Find where the given text appears and provide that cell's center as (x, y) coordinate. 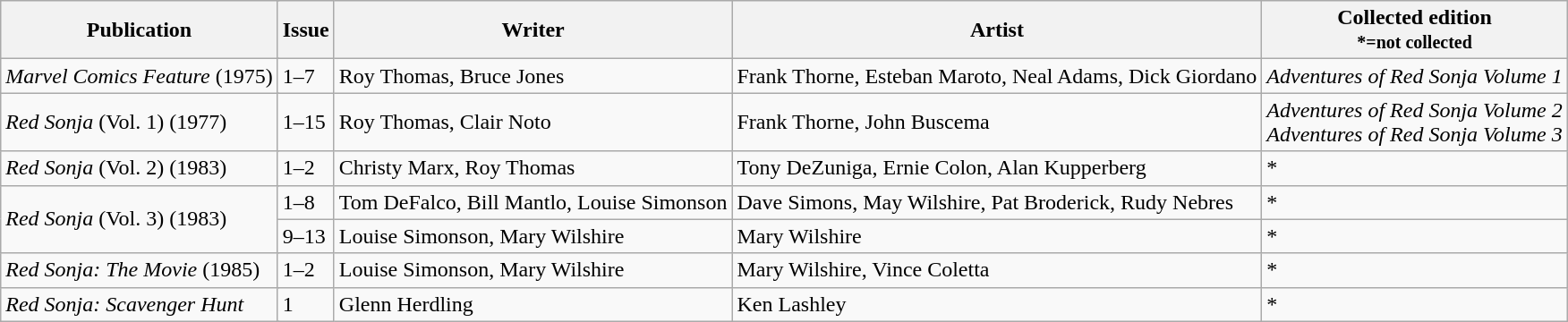
9–13 (306, 236)
Glenn Herdling (533, 304)
1–8 (306, 202)
1–15 (306, 122)
Adventures of Red Sonja Volume 2Adventures of Red Sonja Volume 3 (1414, 122)
Tony DeZuniga, Ernie Colon, Alan Kupperberg (997, 168)
1 (306, 304)
Writer (533, 30)
Ken Lashley (997, 304)
Frank Thorne, John Buscema (997, 122)
Christy Marx, Roy Thomas (533, 168)
Frank Thorne, Esteban Maroto, Neal Adams, Dick Giordano (997, 76)
Marvel Comics Feature (1975) (140, 76)
Dave Simons, May Wilshire, Pat Broderick, Rudy Nebres (997, 202)
Adventures of Red Sonja Volume 1 (1414, 76)
Mary Wilshire, Vince Coletta (997, 270)
Issue (306, 30)
1–7 (306, 76)
Red Sonja: The Movie (1985) (140, 270)
Roy Thomas, Bruce Jones (533, 76)
Publication (140, 30)
Collected edition*=not collected (1414, 30)
Mary Wilshire (997, 236)
Red Sonja (Vol. 3) (1983) (140, 219)
Roy Thomas, Clair Noto (533, 122)
Tom DeFalco, Bill Mantlo, Louise Simonson (533, 202)
Artist (997, 30)
Red Sonja (Vol. 1) (1977) (140, 122)
Red Sonja: Scavenger Hunt (140, 304)
Red Sonja (Vol. 2) (1983) (140, 168)
